Scan for the cell matching the given text and deliver its (X, Y) coordinate at center. 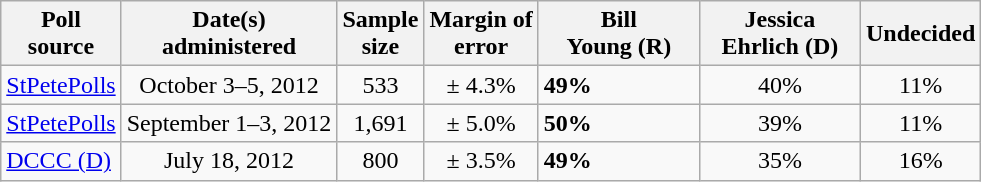
Samplesize (380, 34)
800 (380, 161)
September 1–3, 2012 (229, 123)
BillYoung (R) (618, 34)
Pollsource (61, 34)
35% (780, 161)
50% (618, 123)
July 18, 2012 (229, 161)
October 3–5, 2012 (229, 85)
± 3.5% (481, 161)
± 5.0% (481, 123)
Undecided (920, 34)
Margin oferror (481, 34)
1,691 (380, 123)
16% (920, 161)
JessicaEhrlich (D) (780, 34)
40% (780, 85)
39% (780, 123)
533 (380, 85)
DCCC (D) (61, 161)
± 4.3% (481, 85)
Date(s)administered (229, 34)
